Detect which cell encompasses the target text, then output its [X, Y] center coordinate. 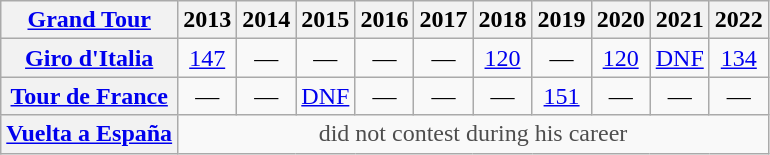
147 [208, 58]
did not contest during his career [474, 134]
Vuelta a España [90, 134]
2019 [562, 20]
2016 [384, 20]
Grand Tour [90, 20]
2022 [738, 20]
2017 [444, 20]
2014 [266, 20]
2021 [680, 20]
151 [562, 96]
Tour de France [90, 96]
2018 [502, 20]
2013 [208, 20]
Giro d'Italia [90, 58]
134 [738, 58]
2015 [326, 20]
2020 [620, 20]
